Return the [x, y] coordinate for the center point of the cell that contains the specified text.  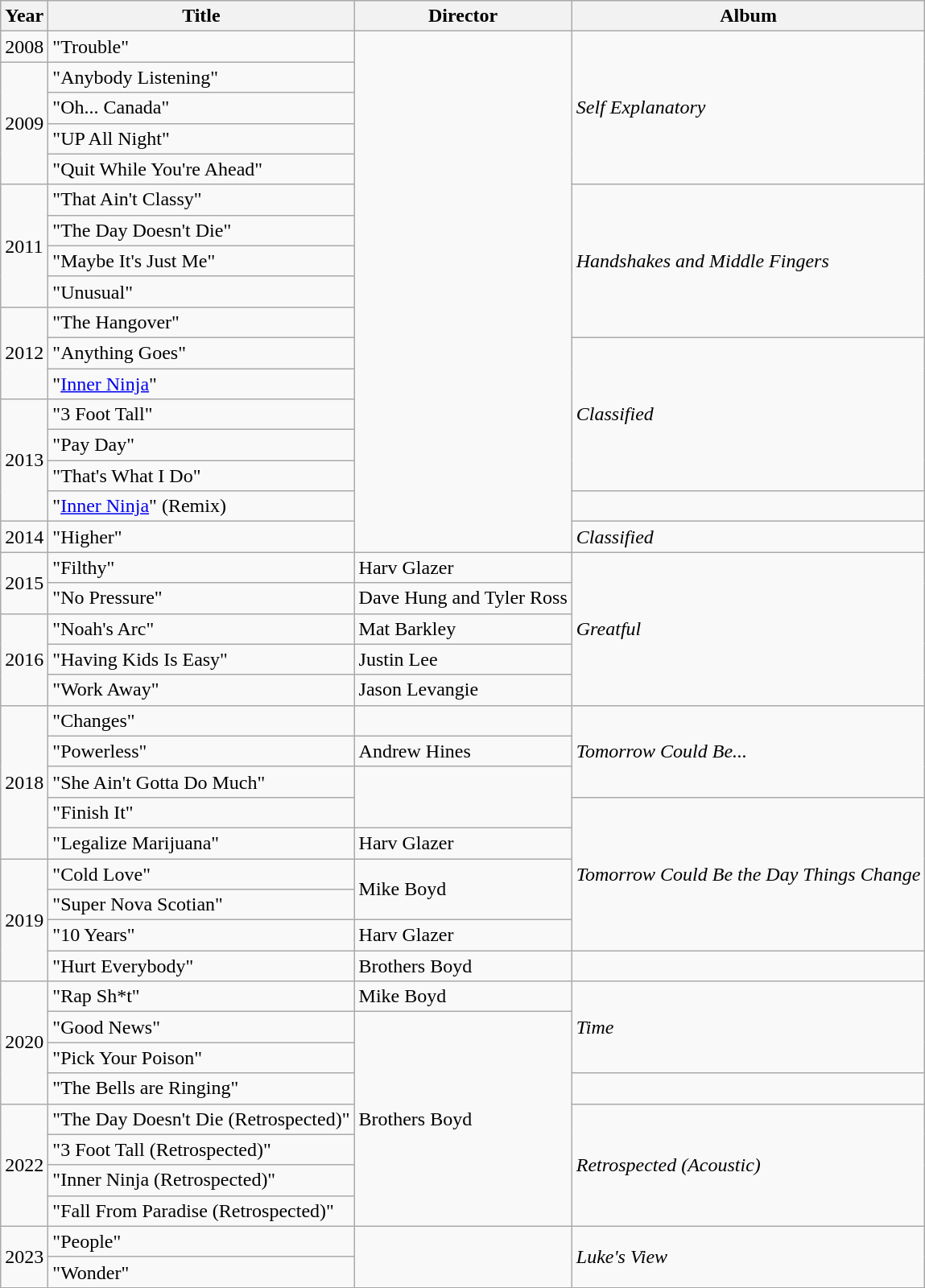
"3 Foot Tall" [201, 415]
Handshakes and Middle Fingers [749, 261]
2011 [24, 246]
Jason Levangie [463, 690]
2014 [24, 537]
"Filthy" [201, 568]
"Hurt Everybody" [201, 966]
"Super Nova Scotian" [201, 905]
"The Day Doesn't Die (Retrospected)" [201, 1119]
"Higher" [201, 537]
"People" [201, 1241]
"Changes" [201, 720]
"Work Away" [201, 690]
2020 [24, 1042]
2015 [24, 583]
"Legalize Marijuana" [201, 843]
Director [463, 16]
"Fall From Paradise (Retrospected)" [201, 1211]
"Anybody Listening" [201, 77]
2009 [24, 123]
"Pay Day" [201, 445]
"Rap Sh*t" [201, 997]
"Pick Your Poison" [201, 1058]
2012 [24, 353]
2018 [24, 782]
"The Hangover" [201, 322]
2008 [24, 47]
"Wonder" [201, 1272]
Luke's View [749, 1257]
"Oh... Canada" [201, 108]
"Quit While You're Ahead" [201, 169]
"The Bells are Ringing" [201, 1088]
Greatful [749, 629]
"The Day Doesn't Die" [201, 230]
"UP All Night" [201, 138]
"She Ain't Gotta Do Much" [201, 782]
Mat Barkley [463, 629]
"Anything Goes" [201, 353]
"No Pressure" [201, 598]
"Cold Love" [201, 873]
"10 Years" [201, 935]
2013 [24, 460]
Tomorrow Could Be... [749, 751]
Dave Hung and Tyler Ross [463, 598]
"That Ain't Classy" [201, 200]
Retrospected (Acoustic) [749, 1165]
2016 [24, 659]
Justin Lee [463, 659]
"Noah's Arc" [201, 629]
"Finish It" [201, 812]
"Having Kids Is Easy" [201, 659]
"Inner Ninja" (Remix) [201, 506]
"Trouble" [201, 47]
"Good News" [201, 1027]
Title [201, 16]
"3 Foot Tall (Retrospected)" [201, 1150]
Tomorrow Could Be the Day Things Change [749, 873]
"Inner Ninja" [201, 384]
"Powerless" [201, 751]
2022 [24, 1165]
2023 [24, 1257]
Year [24, 16]
2019 [24, 919]
"Maybe It's Just Me" [201, 261]
"Inner Ninja (Retrospected)" [201, 1180]
Andrew Hines [463, 751]
"Unusual" [201, 291]
Time [749, 1027]
Album [749, 16]
Self Explanatory [749, 108]
"That's What I Do" [201, 476]
